Find where the given text appears and provide that cell's center as (x, y) coordinate. 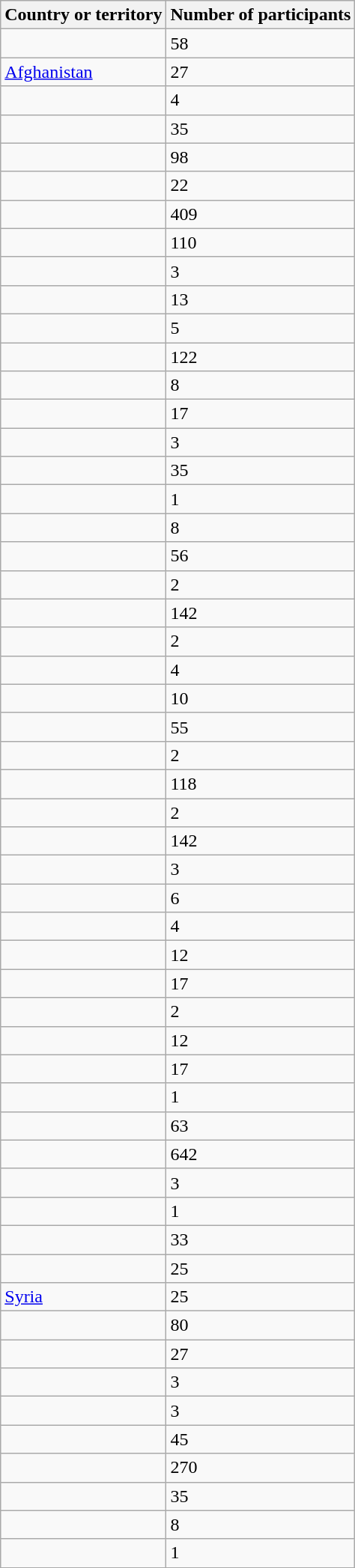
63 (261, 1126)
6 (261, 898)
10 (261, 698)
Afghanistan (84, 72)
122 (261, 357)
80 (261, 1326)
22 (261, 186)
409 (261, 214)
110 (261, 242)
58 (261, 43)
Country or territory (84, 15)
45 (261, 1439)
33 (261, 1239)
5 (261, 328)
56 (261, 556)
642 (261, 1154)
Syria (84, 1297)
13 (261, 299)
55 (261, 727)
118 (261, 784)
270 (261, 1468)
98 (261, 157)
Number of participants (261, 15)
